From the cell containing the given text, extract its center point as [X, Y] coordinate. 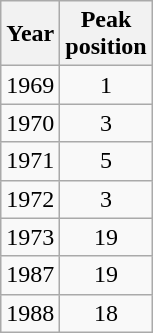
1973 [30, 237]
1988 [30, 313]
1972 [30, 199]
1971 [30, 161]
1 [106, 85]
5 [106, 161]
Peakposition [106, 34]
1970 [30, 123]
1987 [30, 275]
18 [106, 313]
1969 [30, 85]
Year [30, 34]
